Search for the cell housing the specified text and yield its (X, Y) center coordinate. 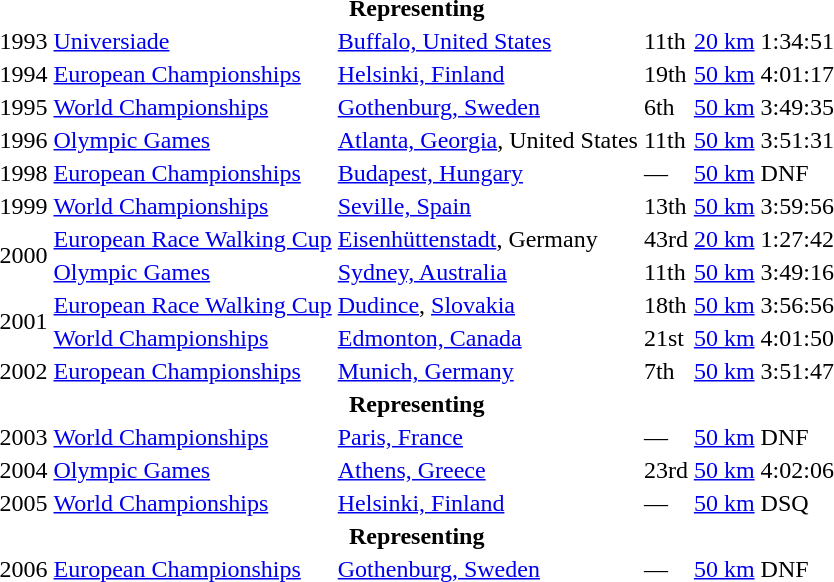
Athens, Greece (488, 470)
Paris, France (488, 437)
7th (666, 371)
Budapest, Hungary (488, 173)
Eisenhüttenstadt, Germany (488, 239)
21st (666, 338)
Atlanta, Georgia, United States (488, 140)
Edmonton, Canada (488, 338)
Gothenburg, Sweden (488, 107)
19th (666, 74)
Buffalo, United States (488, 41)
18th (666, 305)
43rd (666, 239)
13th (666, 206)
23rd (666, 470)
Seville, Spain (488, 206)
Munich, Germany (488, 371)
Universiade (192, 41)
Sydney, Australia (488, 272)
6th (666, 107)
Dudince, Slovakia (488, 305)
